Detect which cell encompasses the target text, then output its [x, y] center coordinate. 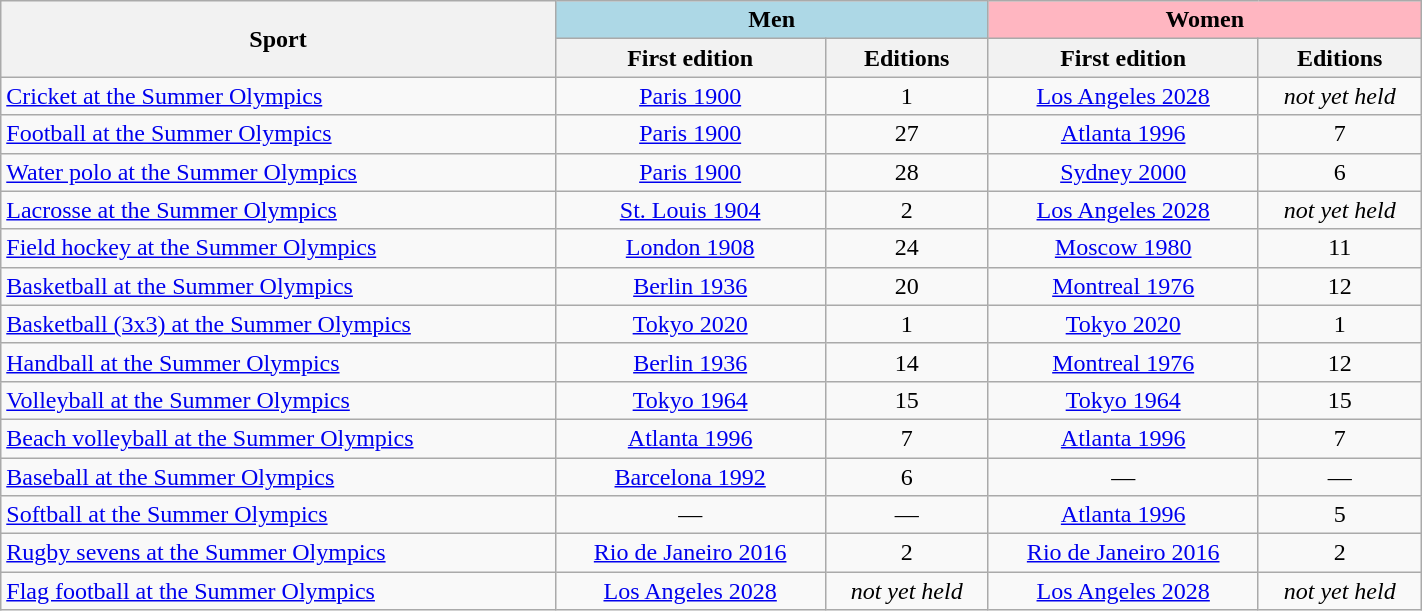
Sport [278, 39]
Softball at the Summer Olympics [278, 515]
Football at the Summer Olympics [278, 134]
Lacrosse at the Summer Olympics [278, 210]
28 [906, 172]
Rugby sevens at the Summer Olympics [278, 553]
Basketball (3x3) at the Summer Olympics [278, 324]
Water polo at the Summer Olympics [278, 172]
Field hockey at the Summer Olympics [278, 248]
Handball at the Summer Olympics [278, 362]
27 [906, 134]
Barcelona 1992 [690, 477]
Men [772, 20]
Volleyball at the Summer Olympics [278, 400]
London 1908 [690, 248]
5 [1340, 515]
Baseball at the Summer Olympics [278, 477]
14 [906, 362]
11 [1340, 248]
24 [906, 248]
Moscow 1980 [1123, 248]
Basketball at the Summer Olympics [278, 286]
Beach volleyball at the Summer Olympics [278, 438]
St. Louis 1904 [690, 210]
20 [906, 286]
Women [1204, 20]
Flag football at the Summer Olympics [278, 591]
Sydney 2000 [1123, 172]
Cricket at the Summer Olympics [278, 96]
